Search for the cell housing the specified text and yield its [X, Y] center coordinate. 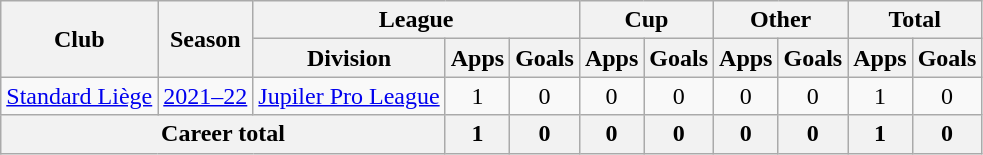
Career total [223, 134]
Club [80, 39]
Season [206, 39]
Total [915, 20]
Standard Liège [80, 96]
2021–22 [206, 96]
Division [349, 58]
League [416, 20]
Jupiler Pro League [349, 96]
Cup [646, 20]
Other [781, 20]
